Search for the cell housing the specified text and yield its [x, y] center coordinate. 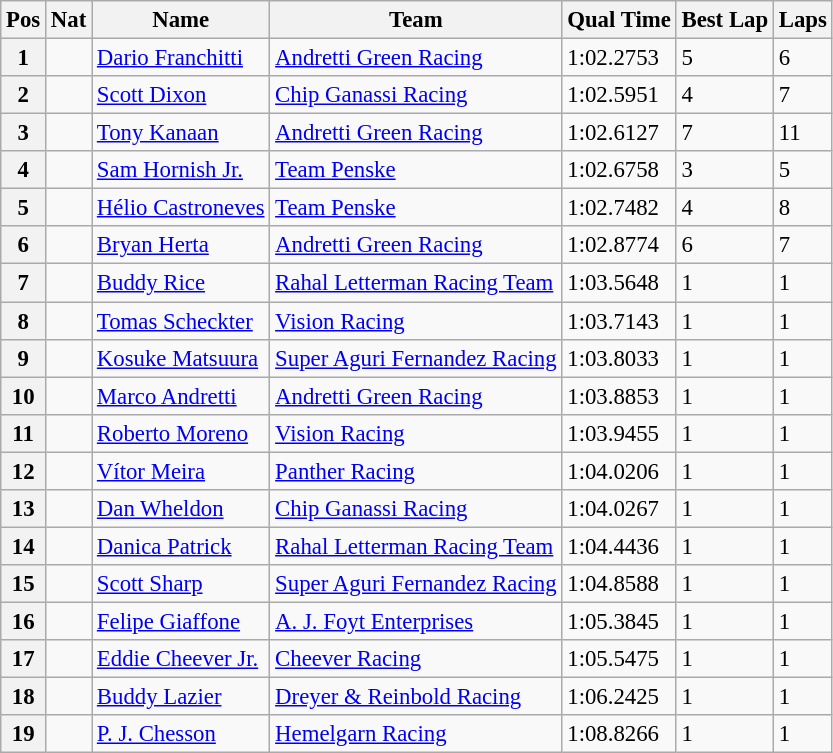
17 [24, 659]
16 [24, 621]
2 [24, 95]
Dario Franchitti [181, 58]
Qual Time [619, 20]
1:03.8033 [619, 358]
Sam Hornish Jr. [181, 170]
1:04.0267 [619, 509]
1:02.7482 [619, 208]
1:02.8774 [619, 245]
Roberto Moreno [181, 433]
15 [24, 584]
Scott Dixon [181, 95]
Eddie Cheever Jr. [181, 659]
Tomas Scheckter [181, 321]
Bryan Herta [181, 245]
13 [24, 509]
1:05.3845 [619, 621]
Nat [69, 20]
Laps [802, 20]
1:08.8266 [619, 734]
1:03.9455 [619, 433]
1:04.4436 [619, 546]
P. J. Chesson [181, 734]
Team [416, 20]
Felipe Giaffone [181, 621]
1:04.8588 [619, 584]
Hemelgarn Racing [416, 734]
1:03.5648 [619, 283]
Dreyer & Reinbold Racing [416, 697]
Name [181, 20]
Pos [24, 20]
Vítor Meira [181, 471]
1:02.6758 [619, 170]
Panther Racing [416, 471]
Danica Patrick [181, 546]
1:06.2425 [619, 697]
14 [24, 546]
Cheever Racing [416, 659]
19 [24, 734]
1:04.0206 [619, 471]
Best Lap [724, 20]
Buddy Rice [181, 283]
1:03.8853 [619, 396]
1:02.2753 [619, 58]
Buddy Lazier [181, 697]
1:02.6127 [619, 133]
1:03.7143 [619, 321]
Dan Wheldon [181, 509]
Hélio Castroneves [181, 208]
18 [24, 697]
Marco Andretti [181, 396]
10 [24, 396]
Kosuke Matsuura [181, 358]
1:05.5475 [619, 659]
Scott Sharp [181, 584]
A. J. Foyt Enterprises [416, 621]
Tony Kanaan [181, 133]
1:02.5951 [619, 95]
12 [24, 471]
9 [24, 358]
